Identify which cell holds the provided text, then report its [x, y] central coordinate. 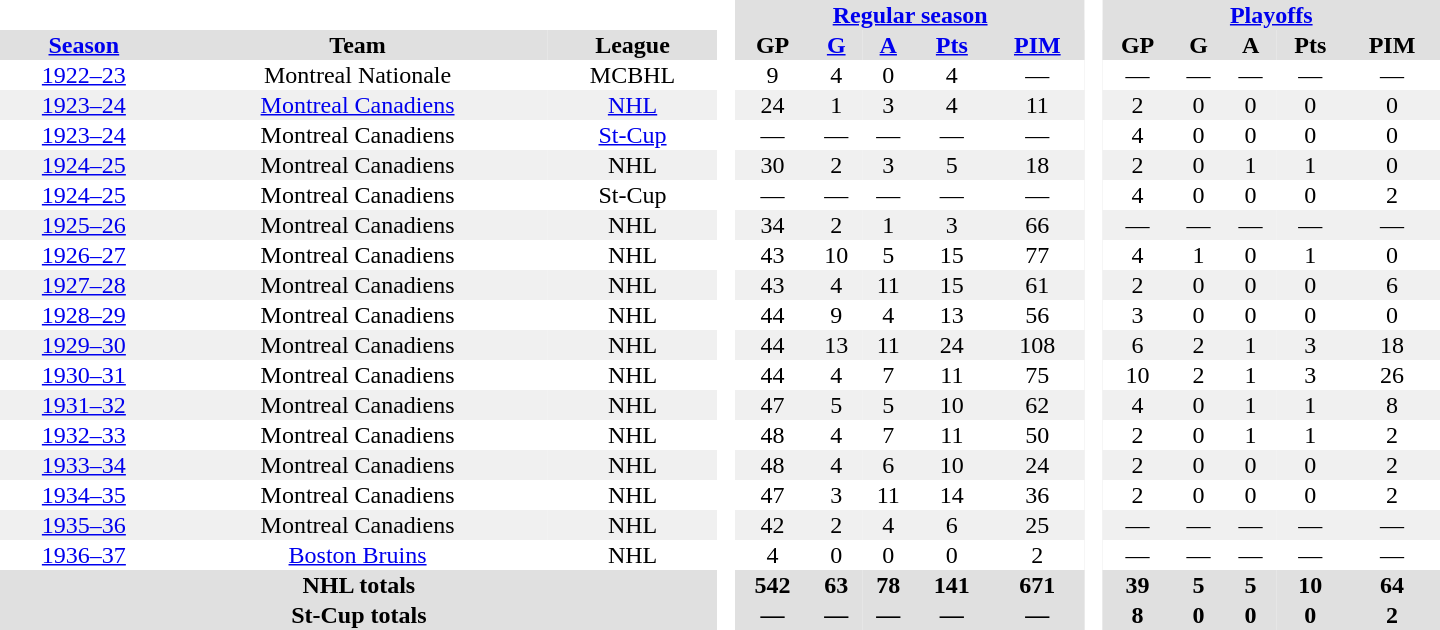
1931–32 [84, 405]
Montreal Nationale [358, 75]
42 [772, 525]
78 [888, 585]
61 [1037, 285]
30 [772, 165]
1934–35 [84, 495]
36 [1037, 495]
Team [358, 45]
League [632, 45]
671 [1037, 585]
1922–23 [84, 75]
25 [1037, 525]
66 [1037, 225]
64 [1392, 585]
77 [1037, 255]
26 [1392, 375]
Regular season [910, 15]
62 [1037, 405]
Season [84, 45]
75 [1037, 375]
1928–29 [84, 315]
34 [772, 225]
1935–36 [84, 525]
1930–31 [84, 375]
Boston Bruins [358, 555]
1929–30 [84, 345]
Playoffs [1272, 15]
14 [952, 495]
141 [952, 585]
63 [836, 585]
1925–26 [84, 225]
MCBHL [632, 75]
50 [1037, 435]
108 [1037, 345]
NHL totals [359, 585]
1927–28 [84, 285]
1933–34 [84, 465]
542 [772, 585]
1926–27 [84, 255]
39 [1138, 585]
1936–37 [84, 555]
St-Cup totals [359, 615]
1932–33 [84, 435]
56 [1037, 315]
